Pinpoint the cell where the given text exists, returning its (x, y) midpoint coordinate. 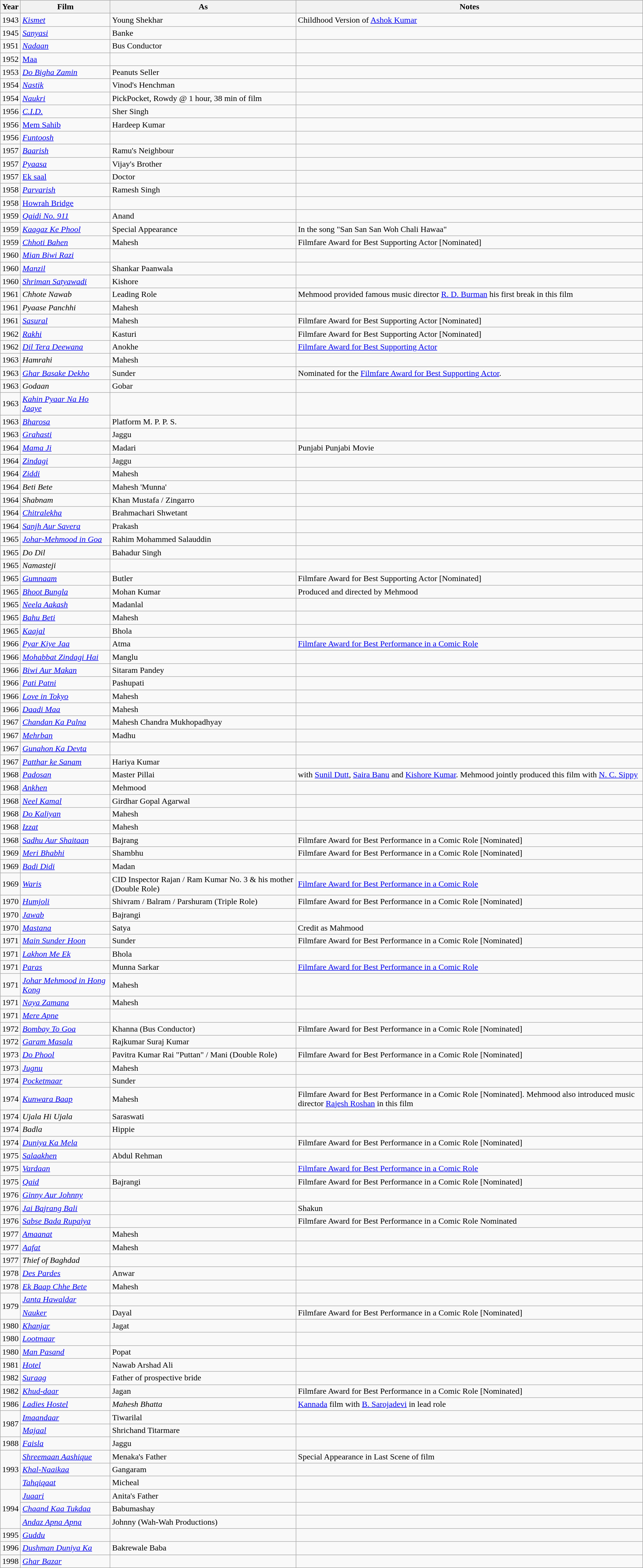
Sanjh Aur Savera (65, 526)
Beti Bete (65, 487)
Neel Kamal (65, 801)
Waris (65, 884)
Shambhu (203, 853)
C.I.D. (65, 111)
1979 (10, 1306)
Nawab Arshad Ali (203, 1365)
Saraswati (203, 1116)
Gumnaam (65, 578)
Jugnu (65, 1068)
1945 (10, 33)
Sitaram Pandey (203, 670)
Butler (203, 578)
Ek Baap Chhe Bete (65, 1287)
Qaid (65, 1182)
1996 (10, 1548)
Neela Aakash (65, 605)
Izzat (65, 827)
Maa (65, 59)
Janta Hawaldar (65, 1300)
Jagat (203, 1326)
Manglu (203, 657)
Bakrewale Baba (203, 1548)
Satya (203, 928)
1952 (10, 59)
Sabse Bada Rupaiya (65, 1221)
Micheal (203, 1483)
Rajkumar Suraj Kumar (203, 1042)
Bus Conductor (203, 46)
Manzil (65, 268)
Childhood Version of Ashok Kumar (469, 20)
Baarish (65, 151)
Ramu's Neighbour (203, 151)
1987 (10, 1424)
Badi Didi (65, 866)
Abdul Rehman (203, 1156)
Mastana (65, 928)
Shivram / Balram / Parshuram (Triple Role) (203, 902)
Jagan (203, 1391)
Special Appearance (203, 229)
Juaari (65, 1496)
Hippie (203, 1130)
Hamrahi (65, 360)
Jai Bajrang Bali (65, 1208)
Anand (203, 216)
Nominated for the Filmfare Award for Best Supporting Actor. (469, 373)
Ginny Aur Johnny (65, 1195)
Garam Masala (65, 1042)
Anokhe (203, 347)
Babumashay (203, 1509)
Ghar Bazar (65, 1561)
CID Inspector Rajan / Ram Kumar No. 3 & his mother (Double Role) (203, 884)
In the song "San San San Woh Chali Hawaa" (469, 229)
Atma (203, 644)
Godaan (65, 386)
Kannada film with B. Sarojadevi in lead role (469, 1404)
Grahasti (65, 435)
PickPocket, Rowdy @ 1 hour, 38 min of film (203, 98)
Khal-Naaikaa (65, 1470)
1943 (10, 20)
Madhu (203, 735)
Sher Singh (203, 111)
Gobar (203, 386)
Chhoti Bahen (65, 242)
Duniya Ka Mela (65, 1143)
Chitralekha (65, 513)
Gunahon Ka Devta (65, 748)
Khanna (Bus Conductor) (203, 1028)
1988 (10, 1443)
Naukri (65, 98)
Qaidi No. 911 (65, 216)
Funtoosh (65, 137)
Madanlal (203, 605)
Notes (469, 7)
Biwi Aur Makan (65, 670)
Pashupati (203, 683)
Bharosa (65, 422)
Khanjar (65, 1326)
Shreemaan Aashique (65, 1457)
Love in Tokyo (65, 696)
Shakun (469, 1208)
Do Bigha Zamin (65, 72)
Kismet (65, 20)
Master Pillai (203, 775)
Do Kaliyan (65, 814)
Des Pardes (65, 1274)
Lakhon Me Ek (65, 954)
Amaanat (65, 1234)
Chandan Ka Palna (65, 722)
Pavitra Kumar Rai "Puttan" / Mani (Double Role) (203, 1055)
Filmfare Award for Best Performance in a Comic Role Nominated (469, 1221)
Produced and directed by Mehmood (469, 591)
Shankar Paanwala (203, 268)
1953 (10, 72)
Prakash (203, 526)
Guddu (65, 1535)
Kahin Pyaar Na Ho Jaaye (65, 404)
Rakhi (65, 334)
Humjoli (65, 902)
Mere Apne (65, 1015)
Imaandaar (65, 1417)
Madari (203, 448)
Mahesh Chandra Mukhopadhyay (203, 722)
Filmfare Award for Best Supporting Actor (469, 347)
Bajrang (203, 840)
Jawab (65, 915)
Mehmood provided famous music director R. D. Burman his first break in this film (469, 294)
Naya Zamana (65, 1002)
Johar Mehmood in Hong Kong (65, 985)
Pyaasa (65, 164)
Mohan Kumar (203, 591)
Paras (65, 967)
1951 (10, 46)
Dushman Duniya Ka (65, 1548)
Thief of Baghdad (65, 1260)
Andaz Apna Apna (65, 1522)
Hotel (65, 1365)
Vardaan (65, 1169)
Khan Mustafa / Zingarro (203, 500)
Mian Biwi Razi (65, 255)
Kaajal (65, 631)
1995 (10, 1535)
Daadi Maa (65, 709)
Shrichand Titarmare (203, 1430)
Rahim Mohammed Salauddin (203, 539)
Madan (203, 866)
1994 (10, 1509)
Kunwara Baap (65, 1099)
Year (10, 7)
Young Shekhar (203, 20)
Khud-daar (65, 1391)
Meri Bhabhi (65, 853)
Menaka's Father (203, 1457)
Girdhar Gopal Agarwal (203, 801)
Dil Tera Deewana (65, 347)
1993 (10, 1470)
Mama Ji (65, 448)
Mem Sahib (65, 124)
Hardeep Kumar (203, 124)
Pati Patni (65, 683)
Do Phool (65, 1055)
Patthar ke Sanam (65, 761)
Nauker (65, 1313)
Dayal (203, 1313)
Pyaase Panchhi (65, 308)
Tahqiqaat (65, 1483)
Film (65, 7)
Vijay's Brother (203, 164)
Kishore (203, 281)
1986 (10, 1404)
Banke (203, 33)
Munna Sarkar (203, 967)
Sadhu Aur Shaitaan (65, 840)
Ujala Hi Ujala (65, 1116)
Johar-Mehmood in Goa (65, 539)
Zindagi (65, 461)
Father of prospective bride (203, 1378)
Namasteji (65, 565)
1998 (10, 1561)
Anwar (203, 1274)
Mohabbat Zindagi Hai (65, 657)
Do Dil (65, 552)
Tiwarilal (203, 1417)
Doctor (203, 177)
Mehmood (203, 788)
Mahesh 'Munna' (203, 487)
Chaand Kaa Tukdaa (65, 1509)
Ziddi (65, 474)
Howrah Bridge (65, 203)
Nastik (65, 85)
Ghar Basake Dekho (65, 373)
Sanyasi (65, 33)
Ramesh Singh (203, 190)
Parvarish (65, 190)
Peanuts Seller (203, 72)
Shriman Satyawadi (65, 281)
Vinod's Henchman (203, 85)
Kaagaz Ke Phool (65, 229)
Platform M. P. P. S. (203, 422)
Bahadur Singh (203, 552)
Badla (65, 1130)
Pyar Kiye Jaa (65, 644)
Majaal (65, 1430)
1981 (10, 1365)
Gangaram (203, 1470)
Bhoot Bungla (65, 591)
with Sunil Dutt, Saira Banu and Kishore Kumar. Mehmood jointly produced this film with N. C. Sippy (469, 775)
Suraag (65, 1378)
As (203, 7)
Hariya Kumar (203, 761)
Anita's Father (203, 1496)
Special Appearance in Last Scene of film (469, 1457)
Brahmachari Shwetant (203, 513)
Man Pasand (65, 1352)
Chhote Nawab (65, 294)
Faisla (65, 1443)
Salaakhen (65, 1156)
Nadaan (65, 46)
Ladies Hostel (65, 1404)
Mehrban (65, 735)
Mahesh Bhatta (203, 1404)
Filmfare Award for Best Performance in a Comic Role [Nominated]. Mehmood also introduced music director Rajesh Roshan in this film (469, 1099)
Ek saal (65, 177)
Kasturi (203, 334)
Sasural (65, 321)
Padosan (65, 775)
Leading Role (203, 294)
Johnny (Wah-Wah Productions) (203, 1522)
Pocketmaar (65, 1081)
Aafat (65, 1247)
Popat (203, 1352)
Shabnam (65, 500)
Lootmaar (65, 1339)
Credit as Mahmood (469, 928)
Bombay To Goa (65, 1028)
Bahu Beti (65, 618)
Ankhen (65, 788)
Main Sunder Hoon (65, 941)
Punjabi Punjabi Movie (469, 448)
